For the text-containing cell, return its midpoint in (X, Y) coordinate format. 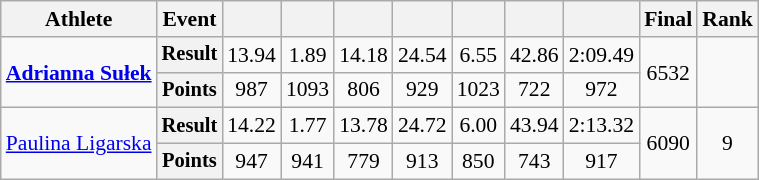
14.22 (252, 126)
1023 (478, 90)
722 (534, 90)
9 (728, 144)
947 (252, 162)
6532 (668, 72)
24.54 (422, 55)
Adrianna Sułek (79, 72)
913 (422, 162)
42.86 (534, 55)
987 (252, 90)
2:09.49 (602, 55)
14.18 (364, 55)
24.72 (422, 126)
929 (422, 90)
743 (534, 162)
806 (364, 90)
917 (602, 162)
Paulina Ligarska (79, 144)
941 (308, 162)
6.55 (478, 55)
13.94 (252, 55)
1093 (308, 90)
1.89 (308, 55)
6.00 (478, 126)
43.94 (534, 126)
13.78 (364, 126)
Rank (728, 19)
Event (190, 19)
6090 (668, 144)
Final (668, 19)
779 (364, 162)
2:13.32 (602, 126)
850 (478, 162)
Athlete (79, 19)
972 (602, 90)
1.77 (308, 126)
